Pinpoint the cell where the given text exists, returning its (x, y) midpoint coordinate. 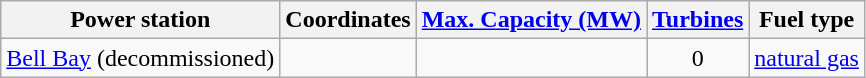
Bell Bay (decommissioned) (140, 58)
Power station (140, 20)
Fuel type (807, 20)
0 (698, 58)
Coordinates (348, 20)
Turbines (698, 20)
Max. Capacity (MW) (531, 20)
natural gas (807, 58)
